Output the [x, y] coordinate of the center of the cell containing the given text.  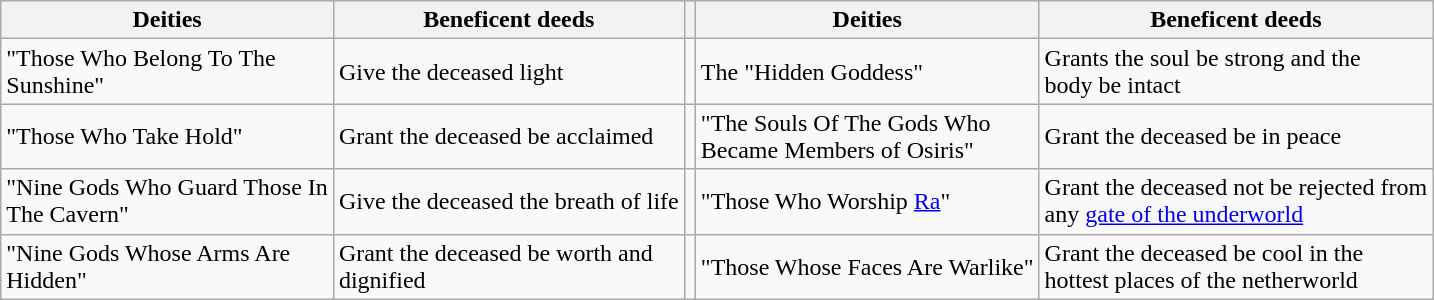
Give the deceased the breath of life [508, 202]
Grant the deceased be worth anddignified [508, 266]
"Those Who Worship Ra" [867, 202]
Grant the deceased be acclaimed [508, 136]
"Those Whose Faces Are Warlike" [867, 266]
Give the deceased light [508, 72]
"Those Who Take Hold" [168, 136]
The "Hidden Goddess" [867, 72]
Grants the soul be strong and thebody be intact [1236, 72]
"Nine Gods Who Guard Those InThe Cavern" [168, 202]
Grant the deceased be in peace [1236, 136]
"Nine Gods Whose Arms AreHidden" [168, 266]
"The Souls Of The Gods WhoBecame Members of Osiris" [867, 136]
Grant the deceased not be rejected fromany gate of the underworld [1236, 202]
Grant the deceased be cool in thehottest places of the netherworld [1236, 266]
"Those Who Belong To TheSunshine" [168, 72]
